Pinpoint the cell where the given text exists, returning its (X, Y) midpoint coordinate. 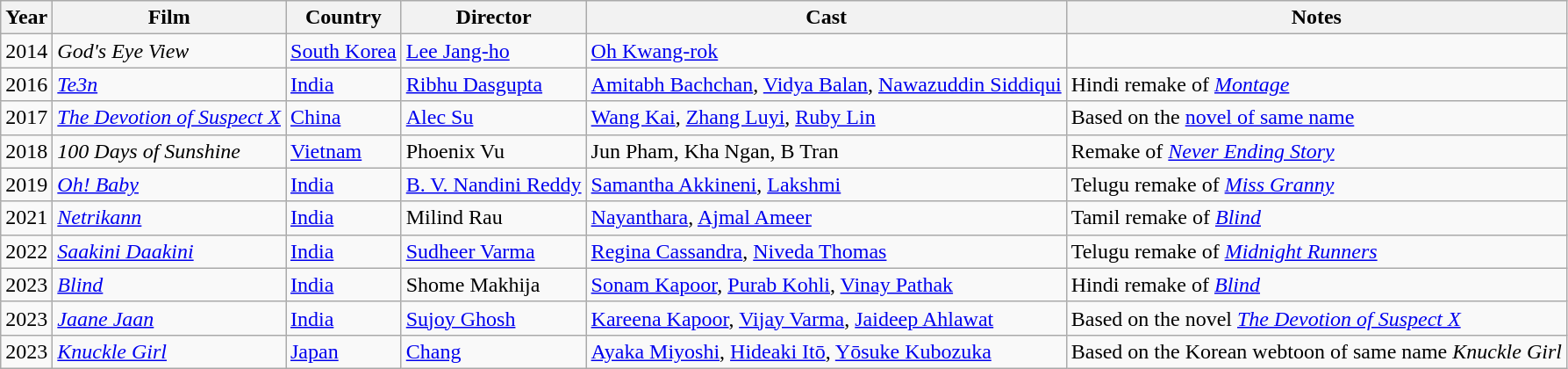
Hindi remake of Montage (1316, 84)
South Korea (344, 51)
2021 (26, 218)
Phoenix Vu (493, 151)
Knuckle Girl (169, 351)
Film (169, 18)
Ribhu Dasgupta (493, 84)
Vietnam (344, 151)
Based on the novel of same name (1316, 118)
Tamil remake of Blind (1316, 218)
Telugu remake of Midnight Runners (1316, 251)
2018 (26, 151)
Director (493, 18)
The Devotion of Suspect X (169, 118)
Country (344, 18)
Amitabh Bachchan, Vidya Balan, Nawazuddin Siddiqui (827, 84)
Sudheer Varma (493, 251)
Jaane Jaan (169, 318)
Saakini Daakini (169, 251)
Sujoy Ghosh (493, 318)
B. V. Nandini Reddy (493, 184)
2019 (26, 184)
Remake of Never Ending Story (1316, 151)
2017 (26, 118)
Oh Kwang-rok (827, 51)
Samantha Akkineni, Lakshmi (827, 184)
Based on the novel The Devotion of Suspect X (1316, 318)
Te3n (169, 84)
Regina Cassandra, Niveda Thomas (827, 251)
Wang Kai, Zhang Luyi, Ruby Lin (827, 118)
Cast (827, 18)
Milind Rau (493, 218)
Jun Pham, Kha Ngan, B Tran (827, 151)
100 Days of Sunshine (169, 151)
Blind (169, 285)
Alec Su (493, 118)
Based on the Korean webtoon of same name Knuckle Girl (1316, 351)
2016 (26, 84)
Sonam Kapoor, Purab Kohli, Vinay Pathak (827, 285)
China (344, 118)
Netrikann (169, 218)
Hindi remake of Blind (1316, 285)
2014 (26, 51)
Telugu remake of Miss Granny (1316, 184)
Chang (493, 351)
Shome Makhija (493, 285)
Year (26, 18)
Ayaka Miyoshi, Hideaki Itō, Yōsuke Kubozuka (827, 351)
Kareena Kapoor, Vijay Varma, Jaideep Ahlawat (827, 318)
Japan (344, 351)
Oh! Baby (169, 184)
God's Eye View (169, 51)
Nayanthara, Ajmal Ameer (827, 218)
Lee Jang-ho (493, 51)
2022 (26, 251)
Notes (1316, 18)
